Provide the (x, y) coordinate of the cell's center where the given text is located.  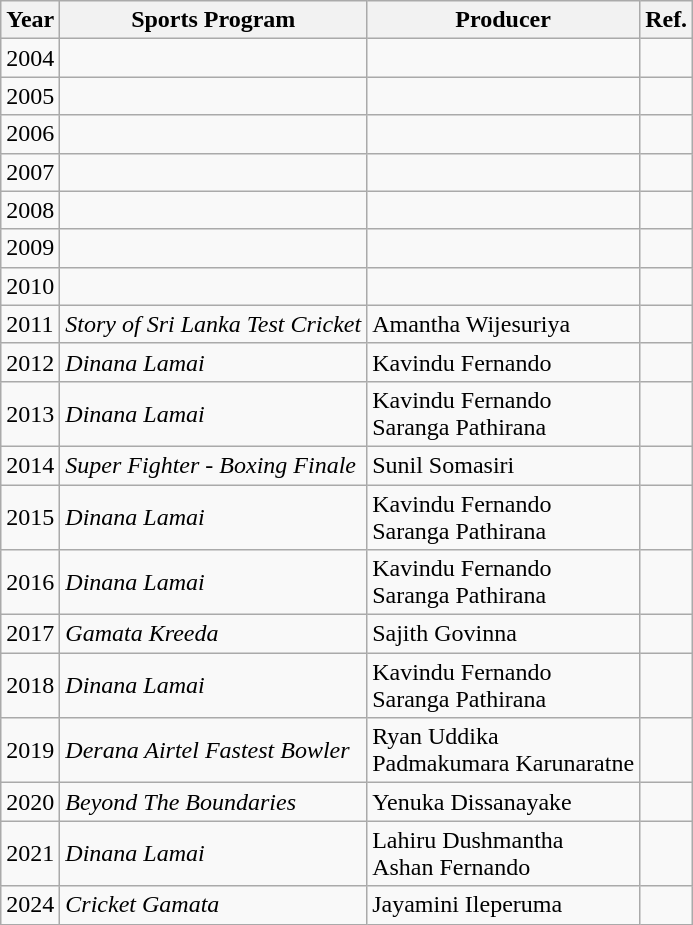
2009 (30, 248)
2008 (30, 210)
2014 (30, 465)
2017 (30, 634)
Lahiru Dushmantha Ashan Fernando (504, 854)
2011 (30, 324)
2010 (30, 286)
Cricket Gamata (214, 905)
Year (30, 20)
Yenuka Dissanayake (504, 802)
Gamata Kreeda (214, 634)
2005 (30, 96)
2004 (30, 58)
2021 (30, 854)
Kavindu Fernando (504, 362)
Ryan Uddika Padmakumara Karunaratne (504, 750)
2015 (30, 516)
Sports Program (214, 20)
2019 (30, 750)
2013 (30, 414)
Sunil Somasiri (504, 465)
Producer (504, 20)
2018 (30, 686)
Derana Airtel Fastest Bowler (214, 750)
Super Fighter - Boxing Finale (214, 465)
Jayamini Ileperuma (504, 905)
2024 (30, 905)
2012 (30, 362)
2006 (30, 134)
Story of Sri Lanka Test Cricket (214, 324)
Amantha Wijesuriya (504, 324)
Beyond The Boundaries (214, 802)
2016 (30, 582)
Ref. (666, 20)
Sajith Govinna (504, 634)
2020 (30, 802)
2007 (30, 172)
